Pinpoint the cell where the given text exists, returning its [x, y] midpoint coordinate. 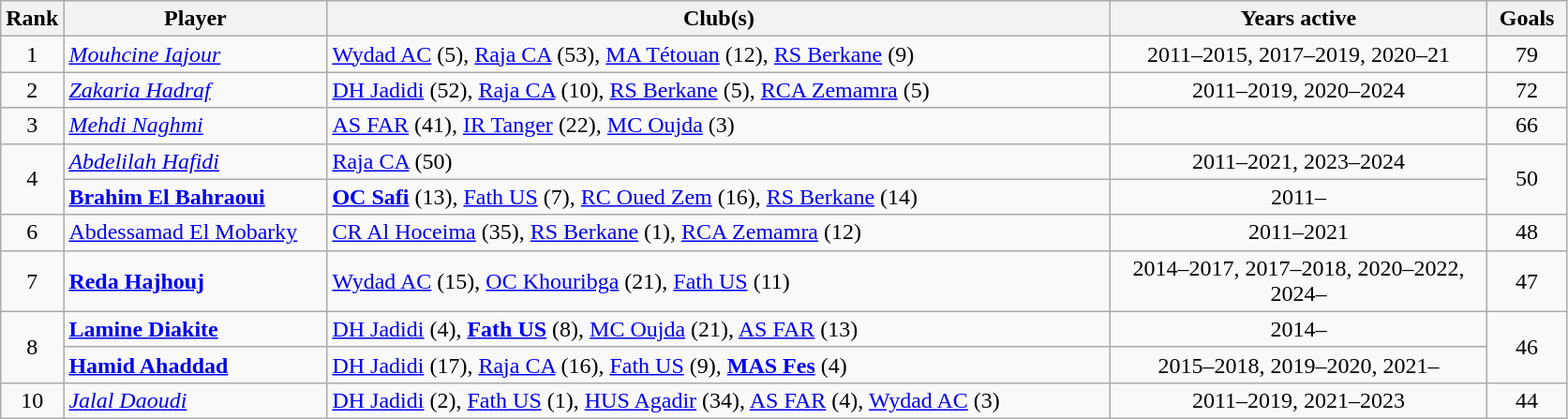
79 [1527, 54]
Player [195, 19]
2 [32, 90]
Wydad AC (5), Raja CA (53), MA Tétouan (12), RS Berkane (9) [719, 54]
6 [32, 232]
AS FAR (41), IR Tanger (22), MC Oujda (3) [719, 126]
Wydad AC (15), OC Khouribga (21), Fath US (11) [719, 281]
66 [1527, 126]
47 [1527, 281]
DH Jadidi (52), Raja CA (10), RS Berkane (5), RCA Zemamra (5) [719, 90]
2014– [1299, 329]
DH Jadidi (17), Raja CA (16), Fath US (9), MAS Fes (4) [719, 365]
Lamine Diakite [195, 329]
44 [1527, 400]
72 [1527, 90]
7 [32, 281]
2011– [1299, 197]
1 [32, 54]
DH Jadidi (2), Fath US (1), HUS Agadir (34), AS FAR (4), Wydad AC (3) [719, 400]
OC Safi (13), Fath US (7), RC Oued Zem (16), RS Berkane (14) [719, 197]
CR Al Hoceima (35), RS Berkane (1), RCA Zemamra (12) [719, 232]
Jalal Daoudi [195, 400]
10 [32, 400]
Years active [1299, 19]
48 [1527, 232]
2011–2019, 2020–2024 [1299, 90]
Club(s) [719, 19]
Goals [1527, 19]
2011–2021, 2023–2024 [1299, 161]
Hamid Ahaddad [195, 365]
50 [1527, 179]
2011–2019, 2021–2023 [1299, 400]
8 [32, 347]
Rank [32, 19]
46 [1527, 347]
Raja CA (50) [719, 161]
Reda Hajhouj [195, 281]
Abdelilah Hafidi [195, 161]
DH Jadidi (4), Fath US (8), MC Oujda (21), AS FAR (13) [719, 329]
Abdessamad El Mobarky [195, 232]
Brahim El Bahraoui [195, 197]
2014–2017, 2017–2018, 2020–2022, 2024– [1299, 281]
Mouhcine Iajour [195, 54]
3 [32, 126]
2011–2015, 2017–2019, 2020–21 [1299, 54]
2015–2018, 2019–2020, 2021– [1299, 365]
2011–2021 [1299, 232]
Mehdi Naghmi [195, 126]
4 [32, 179]
Zakaria Hadraf [195, 90]
